Provide the (X, Y) coordinate of the cell's center where the given text is located.  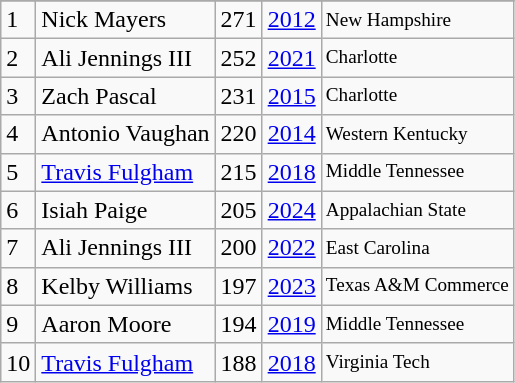
231 (238, 96)
Aaron Moore (126, 324)
Isiah Paige (126, 210)
8 (18, 286)
271 (238, 20)
2021 (292, 58)
New Hampshire (417, 20)
9 (18, 324)
220 (238, 134)
194 (238, 324)
188 (238, 362)
2015 (292, 96)
215 (238, 172)
2019 (292, 324)
252 (238, 58)
5 (18, 172)
2 (18, 58)
2012 (292, 20)
Appalachian State (417, 210)
Antonio Vaughan (126, 134)
Kelby Williams (126, 286)
2023 (292, 286)
200 (238, 248)
4 (18, 134)
Virginia Tech (417, 362)
197 (238, 286)
3 (18, 96)
Zach Pascal (126, 96)
Western Kentucky (417, 134)
205 (238, 210)
6 (18, 210)
Nick Mayers (126, 20)
10 (18, 362)
1 (18, 20)
2022 (292, 248)
2024 (292, 210)
7 (18, 248)
Texas A&M Commerce (417, 286)
2014 (292, 134)
East Carolina (417, 248)
